Return (X, Y) of the center of cell containing provided text 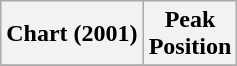
Chart (2001) (72, 34)
Peak Position (190, 34)
